Return the [X, Y] coordinate for the center point of the cell that contains the specified text.  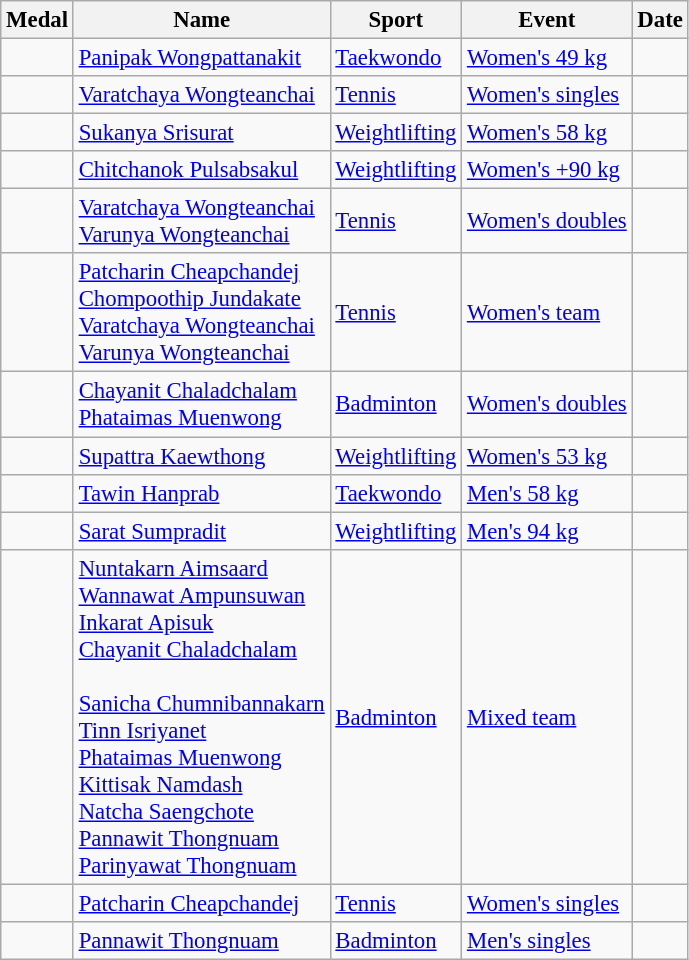
Varatchaya Wongteanchai Varunya Wongteanchai [202, 222]
Women's team [547, 314]
Men's 94 kg [547, 531]
Supattra Kaewthong [202, 456]
Women's 49 kg [547, 58]
Mixed team [547, 716]
Patcharin Cheapchandej [202, 903]
Event [547, 20]
Men's singles [547, 941]
Sarat Sumpradit [202, 531]
Patcharin Cheapchandej Chompoothip Jundakate Varatchaya Wongteanchai Varunya Wongteanchai [202, 314]
Men's 58 kg [547, 493]
Women's +90 kg [547, 170]
Chitchanok Pulsabsakul [202, 170]
Tawin Hanprab [202, 493]
Women's 58 kg [547, 133]
Panipak Wongpattanakit [202, 58]
Sukanya Srisurat [202, 133]
Date [660, 20]
Medal [38, 20]
Chayanit Chaladchalam Phataimas Muenwong [202, 404]
Women's 53 kg [547, 456]
Pannawit Thongnuam [202, 941]
Sport [396, 20]
Name [202, 20]
Varatchaya Wongteanchai [202, 95]
